Return the [X, Y] coordinate for the center point of the cell that contains the specified text.  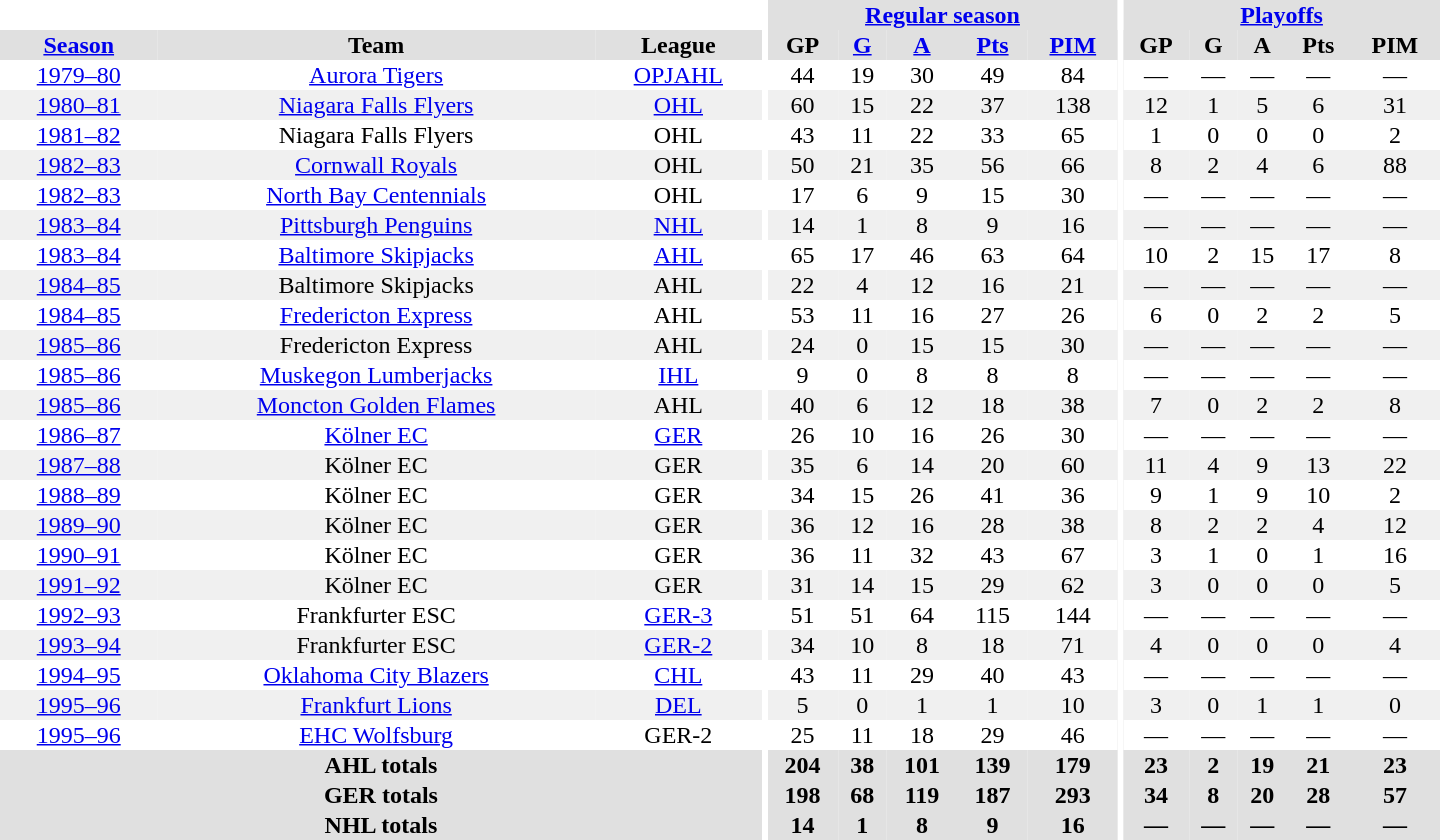
Team [376, 45]
Frankfurt Lions [376, 705]
204 [802, 765]
Season [78, 45]
GER-3 [678, 615]
1980–81 [78, 105]
50 [802, 165]
27 [992, 315]
62 [1073, 585]
56 [992, 165]
NHL totals [381, 825]
1993–94 [78, 645]
EHC Wolfsburg [376, 735]
44 [802, 75]
DEL [678, 705]
League [678, 45]
Moncton Golden Flames [376, 405]
1979–80 [78, 75]
IHL [678, 375]
1990–91 [78, 555]
Pittsburgh Penguins [376, 225]
179 [1073, 765]
32 [922, 555]
33 [992, 135]
49 [992, 75]
1994–95 [78, 675]
1989–90 [78, 525]
1988–89 [78, 495]
66 [1073, 165]
1987–88 [78, 465]
68 [862, 795]
NHL [678, 225]
53 [802, 315]
293 [1073, 795]
Regular season [942, 15]
Cornwall Royals [376, 165]
115 [992, 615]
CHL [678, 675]
1991–92 [78, 585]
67 [1073, 555]
84 [1073, 75]
187 [992, 795]
24 [802, 345]
63 [992, 255]
Aurora Tigers [376, 75]
144 [1073, 615]
88 [1395, 165]
North Bay Centennials [376, 195]
138 [1073, 105]
57 [1395, 795]
198 [802, 795]
OPJAHL [678, 75]
Playoffs [1282, 15]
Oklahoma City Blazers [376, 675]
1981–82 [78, 135]
1986–87 [78, 435]
Muskegon Lumberjacks [376, 375]
119 [922, 795]
41 [992, 495]
37 [992, 105]
1992–93 [78, 615]
139 [992, 765]
25 [802, 735]
7 [1156, 405]
101 [922, 765]
GER totals [381, 795]
71 [1073, 645]
13 [1318, 465]
AHL totals [381, 765]
